Return (X, Y) of the center of cell containing provided text 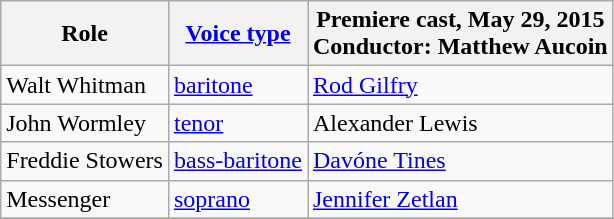
Premiere cast, May 29, 2015Conductor: Matthew Aucoin (461, 34)
tenor (238, 123)
Messenger (85, 199)
baritone (238, 85)
Voice type (238, 34)
Walt Whitman (85, 85)
soprano (238, 199)
John Wormley (85, 123)
Role (85, 34)
Rod Gilfry (461, 85)
Jennifer Zetlan (461, 199)
Davóne Tines (461, 161)
Freddie Stowers (85, 161)
bass-baritone (238, 161)
Alexander Lewis (461, 123)
